Extract the (X, Y) coordinate from the center of the cell holding the provided text.  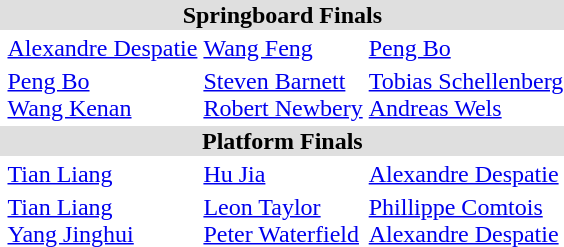
Peng BoWang Kenan (102, 94)
Alexandre Despatie (102, 48)
Steven BarnettRobert Newbery (283, 94)
Hu Jia (283, 174)
Wang Feng (283, 48)
Tian Liang (102, 174)
